Pinpoint the cell where the given text exists, returning its (x, y) midpoint coordinate. 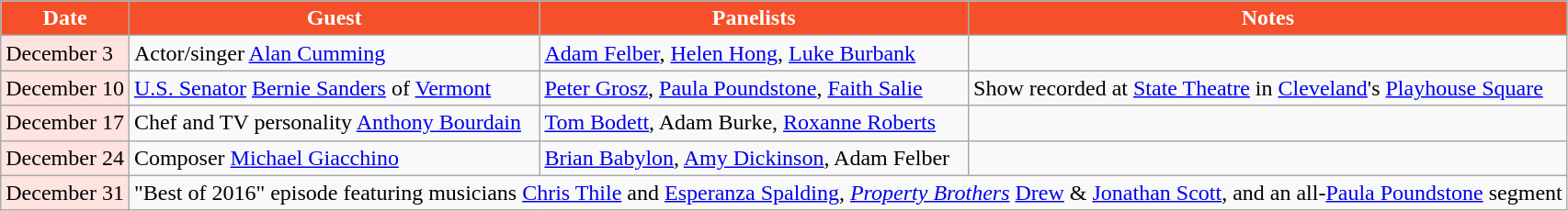
Tom Bodett, Adam Burke, Roxanne Roberts (754, 123)
Date (65, 18)
Adam Felber, Helen Hong, Luke Burbank (754, 53)
Show recorded at State Theatre in Cleveland's Playhouse Square (1268, 88)
Panelists (754, 18)
Composer Michael Giacchino (334, 158)
December 17 (65, 123)
Chef and TV personality Anthony Bourdain (334, 123)
Guest (334, 18)
December 3 (65, 53)
U.S. Senator Bernie Sanders of Vermont (334, 88)
Brian Babylon, Amy Dickinson, Adam Felber (754, 158)
Actor/singer Alan Cumming (334, 53)
December 31 (65, 193)
Peter Grosz, Paula Poundstone, Faith Salie (754, 88)
December 10 (65, 88)
December 24 (65, 158)
Notes (1268, 18)
